Capture the cell that displays the provided text and extract its [X, Y] central coordinate. 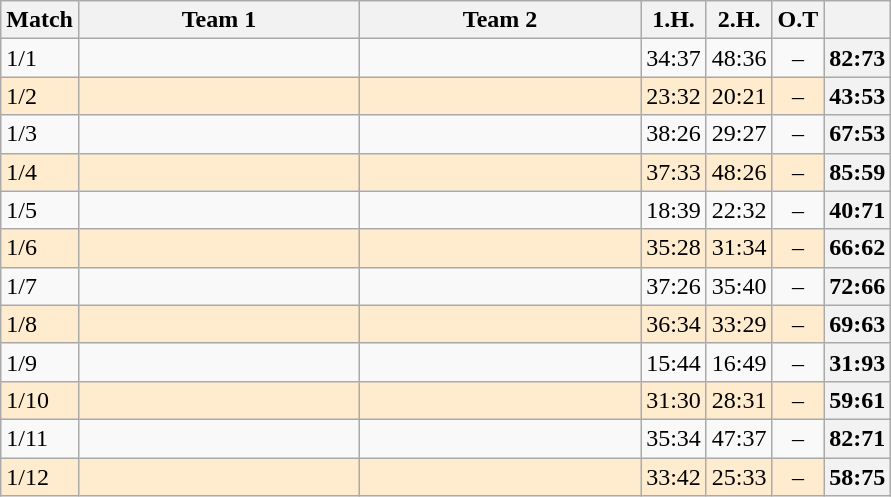
1/3 [40, 134]
35:28 [674, 248]
33:29 [739, 324]
35:40 [739, 286]
29:27 [739, 134]
1/4 [40, 172]
40:71 [858, 210]
1/12 [40, 477]
43:53 [858, 96]
Team 1 [218, 20]
20:21 [739, 96]
31:30 [674, 400]
58:75 [858, 477]
82:71 [858, 438]
1/1 [40, 58]
1/7 [40, 286]
15:44 [674, 362]
18:39 [674, 210]
1/10 [40, 400]
Team 2 [500, 20]
1/5 [40, 210]
34:37 [674, 58]
82:73 [858, 58]
22:32 [739, 210]
31:93 [858, 362]
67:53 [858, 134]
1/11 [40, 438]
16:49 [739, 362]
Match [40, 20]
36:34 [674, 324]
37:26 [674, 286]
1/8 [40, 324]
48:36 [739, 58]
72:66 [858, 286]
1/9 [40, 362]
35:34 [674, 438]
38:26 [674, 134]
37:33 [674, 172]
59:61 [858, 400]
O.T [798, 20]
69:63 [858, 324]
47:37 [739, 438]
85:59 [858, 172]
48:26 [739, 172]
33:42 [674, 477]
66:62 [858, 248]
25:33 [739, 477]
23:32 [674, 96]
1.H. [674, 20]
2.H. [739, 20]
1/2 [40, 96]
31:34 [739, 248]
28:31 [739, 400]
1/6 [40, 248]
